Identify which cell holds the provided text, then report its (x, y) central coordinate. 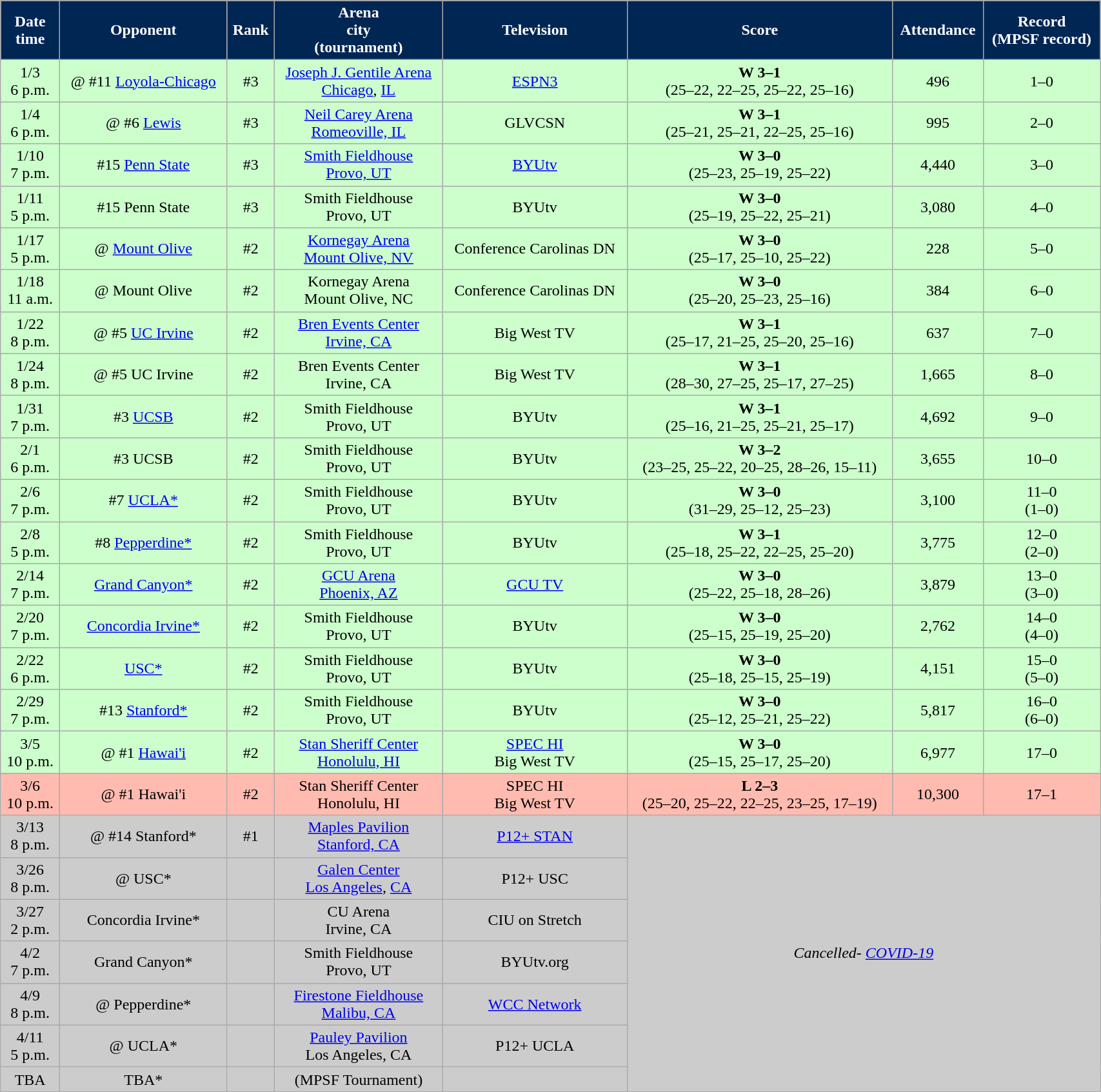
14–0(4–0) (1041, 627)
Record(MPSF record) (1041, 30)
W 3–0(25–18, 25–15, 25–19) (760, 668)
11–0(1–0) (1041, 501)
16–0(6–0) (1041, 711)
2–0 (1041, 123)
USC* (143, 668)
10,300 (938, 795)
@ USC* (143, 879)
4/27 p.m. (30, 962)
3–0 (1041, 165)
Kornegay ArenaMount Olive, NC (359, 290)
228 (938, 249)
1/175 p.m. (30, 249)
W 3–1(25–22, 22–25, 25–22, 25–16) (760, 81)
(MPSF Tournament) (359, 1079)
4,692 (938, 417)
@ UCLA* (143, 1046)
GCU ArenaPhoenix, AZ (359, 584)
L 2–3(25–20, 25–22, 22–25, 23–25, 17–19) (760, 795)
W 3–0(31–29, 25–12, 25–23) (760, 501)
1–0 (1041, 81)
3,775 (938, 542)
4/115 p.m. (30, 1046)
W 3–1(25–17, 21–25, 25–20, 25–16) (760, 333)
P12+ USC (535, 879)
3/610 p.m. (30, 795)
17–1 (1041, 795)
W 3–0(25–23, 25–19, 25–22) (760, 165)
BYUtv.org (535, 962)
1/36 p.m. (30, 81)
1/107 p.m. (30, 165)
3,100 (938, 501)
3/510 p.m. (30, 752)
2/67 p.m. (30, 501)
384 (938, 290)
Cancelled- COVID-19 (864, 953)
15–0(5–0) (1041, 668)
3,655 (938, 458)
2/226 p.m. (30, 668)
4–0 (1041, 206)
Galen CenterLos Angeles, CA (359, 879)
W 3–2(23–25, 25–22, 20–25, 28–26, 15–11) (760, 458)
W 3–0(25–19, 25–22, 25–21) (760, 206)
Attendance (938, 30)
#1 (251, 836)
Television (535, 30)
Score (760, 30)
#7 UCLA* (143, 501)
1/115 p.m. (30, 206)
995 (938, 123)
W 3–0(25–15, 25–17, 25–20) (760, 752)
CU ArenaIrvine, CA (359, 920)
Datetime (30, 30)
4,151 (938, 668)
1/317 p.m. (30, 417)
Kornegay ArenaMount Olive, NV (359, 249)
@ #6 Lewis (143, 123)
W 3–0(25–20, 25–23, 25–16) (760, 290)
Arenacity(tournament) (359, 30)
3,879 (938, 584)
3,080 (938, 206)
P12+ UCLA (535, 1046)
13–0(3–0) (1041, 584)
5,817 (938, 711)
1/248 p.m. (30, 374)
@ Pepperdine* (143, 1004)
6,977 (938, 752)
W 3–1(25–16, 21–25, 25–21, 25–17) (760, 417)
@ #11 Loyola-Chicago (143, 81)
GCU TV (535, 584)
4/98 p.m. (30, 1004)
2,762 (938, 627)
2/147 p.m. (30, 584)
6–0 (1041, 290)
Joseph J. Gentile ArenaChicago, IL (359, 81)
9–0 (1041, 417)
Maples PavilionStanford, CA (359, 836)
WCC Network (535, 1004)
Rank (251, 30)
GLVCSN (535, 123)
2/207 p.m. (30, 627)
2/85 p.m. (30, 542)
496 (938, 81)
7–0 (1041, 333)
W 3–1(28–30, 27–25, 25–17, 27–25) (760, 374)
Opponent (143, 30)
ESPN3 (535, 81)
3/272 p.m. (30, 920)
Neil Carey ArenaRomeoville, IL (359, 123)
637 (938, 333)
2/297 p.m. (30, 711)
1,665 (938, 374)
4,440 (938, 165)
#13 Stanford* (143, 711)
1/228 p.m. (30, 333)
P12+ STAN (535, 836)
2/16 p.m. (30, 458)
W 3–0(25–15, 25–19, 25–20) (760, 627)
CIU on Stretch (535, 920)
12–0(2–0) (1041, 542)
1/46 p.m. (30, 123)
Pauley PavilionLos Angeles, CA (359, 1046)
W 3–1(25–18, 25–22, 22–25, 25–20) (760, 542)
W 3–0(25–17, 25–10, 25–22) (760, 249)
W 3–1(25–21, 25–21, 22–25, 25–16) (760, 123)
W 3–0(25–12, 25–21, 25–22) (760, 711)
17–0 (1041, 752)
1/1811 a.m. (30, 290)
TBA (30, 1079)
@ #14 Stanford* (143, 836)
TBA* (143, 1079)
3/268 p.m. (30, 879)
10–0 (1041, 458)
W 3–0(25–22, 25–18, 28–26) (760, 584)
8–0 (1041, 374)
Firestone FieldhouseMalibu, CA (359, 1004)
#8 Pepperdine* (143, 542)
5–0 (1041, 249)
3/138 p.m. (30, 836)
